Extract the (x, y) coordinate from the center of the cell holding the provided text.  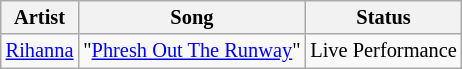
"Phresh Out The Runway" (192, 51)
Status (383, 17)
Artist (40, 17)
Rihanna (40, 51)
Live Performance (383, 51)
Song (192, 17)
